Scan for the cell matching the given text and deliver its (x, y) coordinate at center. 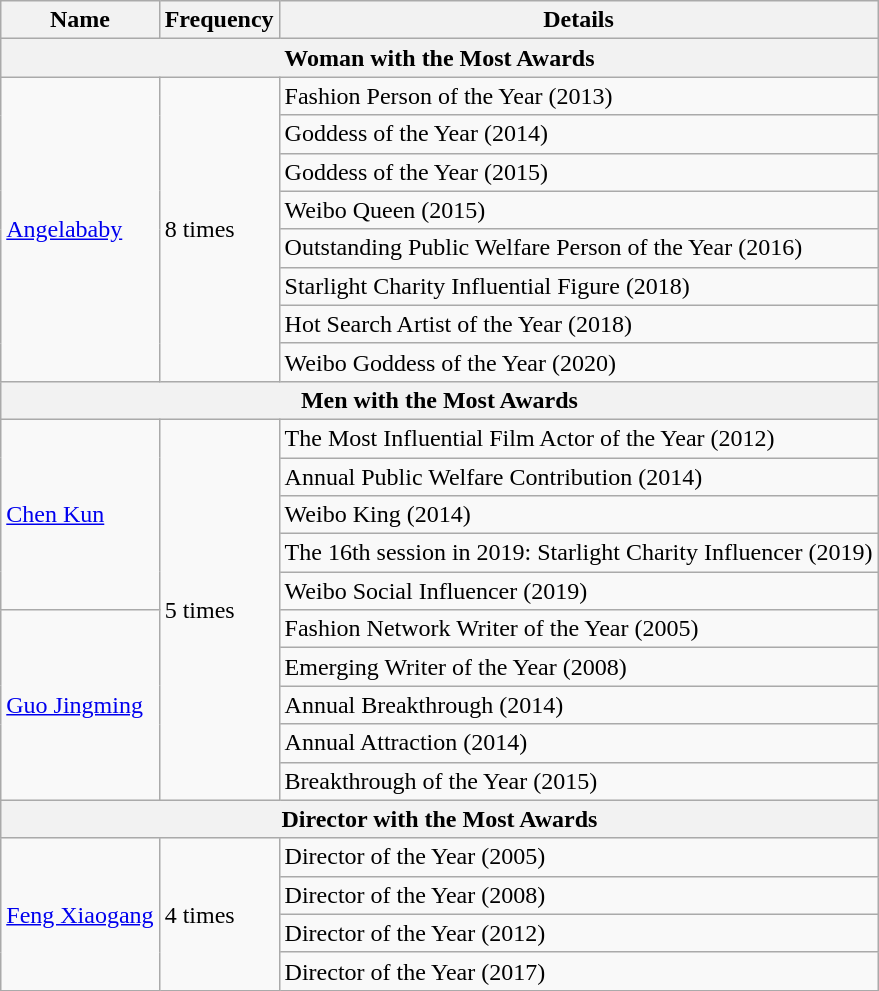
The Most Influential Film Actor of the Year (2012) (578, 438)
Director of the Year (2005) (578, 857)
Hot Search Artist of the Year (2018) (578, 324)
Director of the Year (2017) (578, 971)
Emerging Writer of the Year (2008) (578, 667)
Weibo Queen (2015) (578, 210)
Goddess of the Year (2014) (578, 134)
Men with the Most Awards (440, 400)
4 times (219, 914)
Chen Kun (80, 514)
Fashion Network Writer of the Year (2005) (578, 629)
Woman with the Most Awards (440, 58)
Name (80, 20)
Angelababy (80, 229)
Fashion Person of the Year (2013) (578, 96)
Breakthrough of the Year (2015) (578, 781)
Guo Jingming (80, 705)
Details (578, 20)
Weibo Goddess of the Year (2020) (578, 362)
8 times (219, 229)
Annual Attraction (2014) (578, 743)
Starlight Charity Influential Figure (2018) (578, 286)
Weibo Social Influencer (2019) (578, 591)
Weibo King (2014) (578, 515)
Annual Breakthrough (2014) (578, 705)
5 times (219, 610)
Annual Public Welfare Contribution (2014) (578, 477)
Director of the Year (2008) (578, 895)
Director of the Year (2012) (578, 933)
The 16th session in 2019: Starlight Charity Influencer (2019) (578, 553)
Outstanding Public Welfare Person of the Year (2016) (578, 248)
Feng Xiaogang (80, 914)
Goddess of the Year (2015) (578, 172)
Director with the Most Awards (440, 819)
Frequency (219, 20)
